For the text-containing cell, return its midpoint in [X, Y] coordinate format. 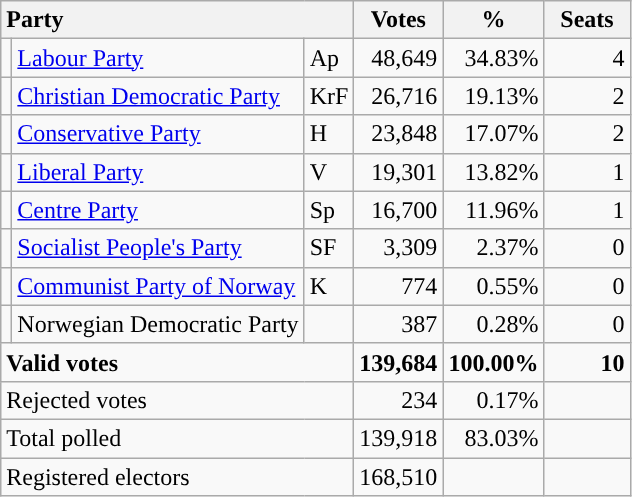
KrF [329, 96]
48,649 [398, 58]
2.37% [494, 248]
Valid votes [178, 362]
V [329, 172]
11.96% [494, 210]
774 [398, 286]
Liberal Party [158, 172]
13.82% [494, 172]
Ap [329, 58]
% [494, 20]
168,510 [398, 477]
0.55% [494, 286]
387 [398, 324]
Sp [329, 210]
0.28% [494, 324]
Registered electors [178, 477]
139,918 [398, 438]
26,716 [398, 96]
Centre Party [158, 210]
19,301 [398, 172]
100.00% [494, 362]
83.03% [494, 438]
Seats [587, 20]
3,309 [398, 248]
Conservative Party [158, 134]
Rejected votes [178, 400]
Total polled [178, 438]
Labour Party [158, 58]
Communist Party of Norway [158, 286]
K [329, 286]
10 [587, 362]
16,700 [398, 210]
4 [587, 58]
0.17% [494, 400]
17.07% [494, 134]
Party [178, 20]
23,848 [398, 134]
34.83% [494, 58]
234 [398, 400]
Christian Democratic Party [158, 96]
Socialist People's Party [158, 248]
139,684 [398, 362]
Votes [398, 20]
SF [329, 248]
H [329, 134]
Norwegian Democratic Party [158, 324]
19.13% [494, 96]
